Scan for the cell matching the given text and deliver its [X, Y] coordinate at center. 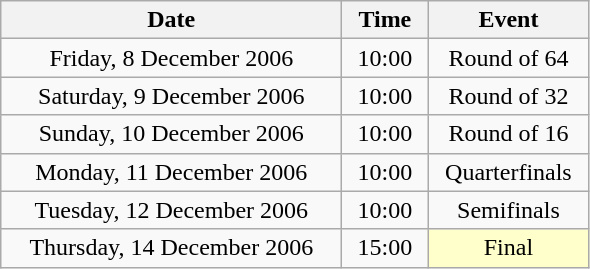
Date [172, 20]
Saturday, 9 December 2006 [172, 96]
Round of 32 [508, 96]
Friday, 8 December 2006 [172, 58]
15:00 [385, 248]
Semifinals [508, 210]
Round of 16 [508, 134]
Sunday, 10 December 2006 [172, 134]
Monday, 11 December 2006 [172, 172]
Tuesday, 12 December 2006 [172, 210]
Thursday, 14 December 2006 [172, 248]
Round of 64 [508, 58]
Quarterfinals [508, 172]
Time [385, 20]
Final [508, 248]
Event [508, 20]
